Provide the [X, Y] coordinate of the cell's center where the given text is located.  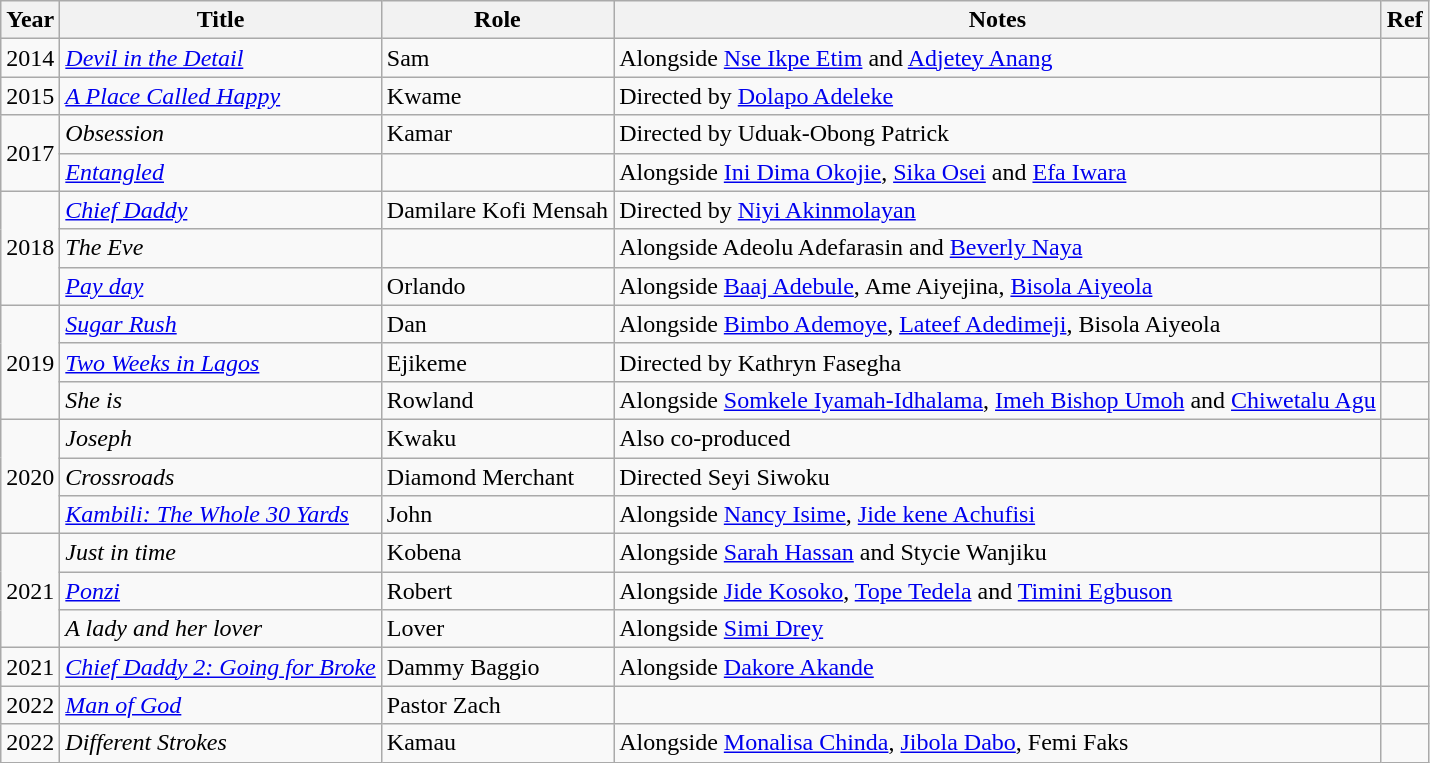
Pastor Zach [497, 705]
Orlando [497, 286]
Lover [497, 629]
Chief Daddy 2: Going for Broke [220, 667]
Man of God [220, 705]
Directed by Uduak-Obong Patrick [998, 134]
Kwaku [497, 438]
Two Weeks in Lagos [220, 362]
Chief Daddy [220, 210]
Alongside Bimbo Ademoye, Lateef Adedimeji, Bisola Aiyeola [998, 324]
Sam [497, 58]
Directed by Kathryn Fasegha [998, 362]
Directed by Dolapo Adeleke [998, 96]
Ref [1404, 20]
Rowland [497, 400]
Ejikeme [497, 362]
Directed by Niyi Akinmolayan [998, 210]
Alongside Dakore Akande [998, 667]
Diamond Merchant [497, 477]
Kobena [497, 553]
Also co-produced [998, 438]
Alongside Sarah Hassan and Stycie Wanjiku [998, 553]
The Eve [220, 248]
A lady and her lover [220, 629]
Directed Seyi Siwoku [998, 477]
Kamau [497, 743]
2019 [30, 362]
Dammy Baggio [497, 667]
Alongside Nancy Isime, Jide kene Achufisi [998, 515]
2014 [30, 58]
She is [220, 400]
Year [30, 20]
Kwame [497, 96]
Devil in the Detail [220, 58]
Crossroads [220, 477]
Title [220, 20]
Notes [998, 20]
Entangled [220, 172]
Alongside Adeolu Adefarasin and Beverly Naya [998, 248]
Dan [497, 324]
Different Strokes [220, 743]
Alongside Nse Ikpe Etim and Adjetey Anang [998, 58]
Just in time [220, 553]
Alongside Baaj Adebule, Ame Aiyejina, Bisola Aiyeola [998, 286]
2017 [30, 153]
Pay day [220, 286]
A Place Called Happy [220, 96]
Damilare Kofi Mensah [497, 210]
Joseph [220, 438]
2015 [30, 96]
Sugar Rush [220, 324]
Alongside Jide Kosoko, Tope Tedela and Timini Egbuson [998, 591]
Robert [497, 591]
Obsession [220, 134]
Alongside Ini Dima Okojie, Sika Osei and Efa Iwara [998, 172]
2020 [30, 476]
Alongside Somkele Iyamah-Idhalama, Imeh Bishop Umoh and Chiwetalu Agu [998, 400]
Kambili: The Whole 30 Yards [220, 515]
Alongside Monalisa Chinda, Jibola Dabo, Femi Faks [998, 743]
Ponzi [220, 591]
Role [497, 20]
Alongside Simi Drey [998, 629]
2018 [30, 248]
Kamar [497, 134]
John [497, 515]
